For the text-containing cell, return its midpoint in (X, Y) coordinate format. 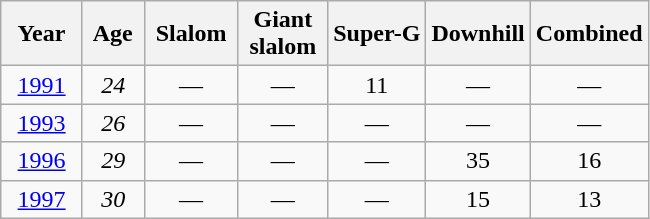
Age (113, 34)
Super-G (377, 34)
11 (377, 85)
Giant slalom (283, 34)
1991 (42, 85)
16 (589, 161)
29 (113, 161)
30 (113, 199)
Year (42, 34)
Combined (589, 34)
1997 (42, 199)
1993 (42, 123)
Slalom (191, 34)
35 (478, 161)
26 (113, 123)
Downhill (478, 34)
15 (478, 199)
1996 (42, 161)
24 (113, 85)
13 (589, 199)
